Capture the cell that displays the provided text and extract its [X, Y] central coordinate. 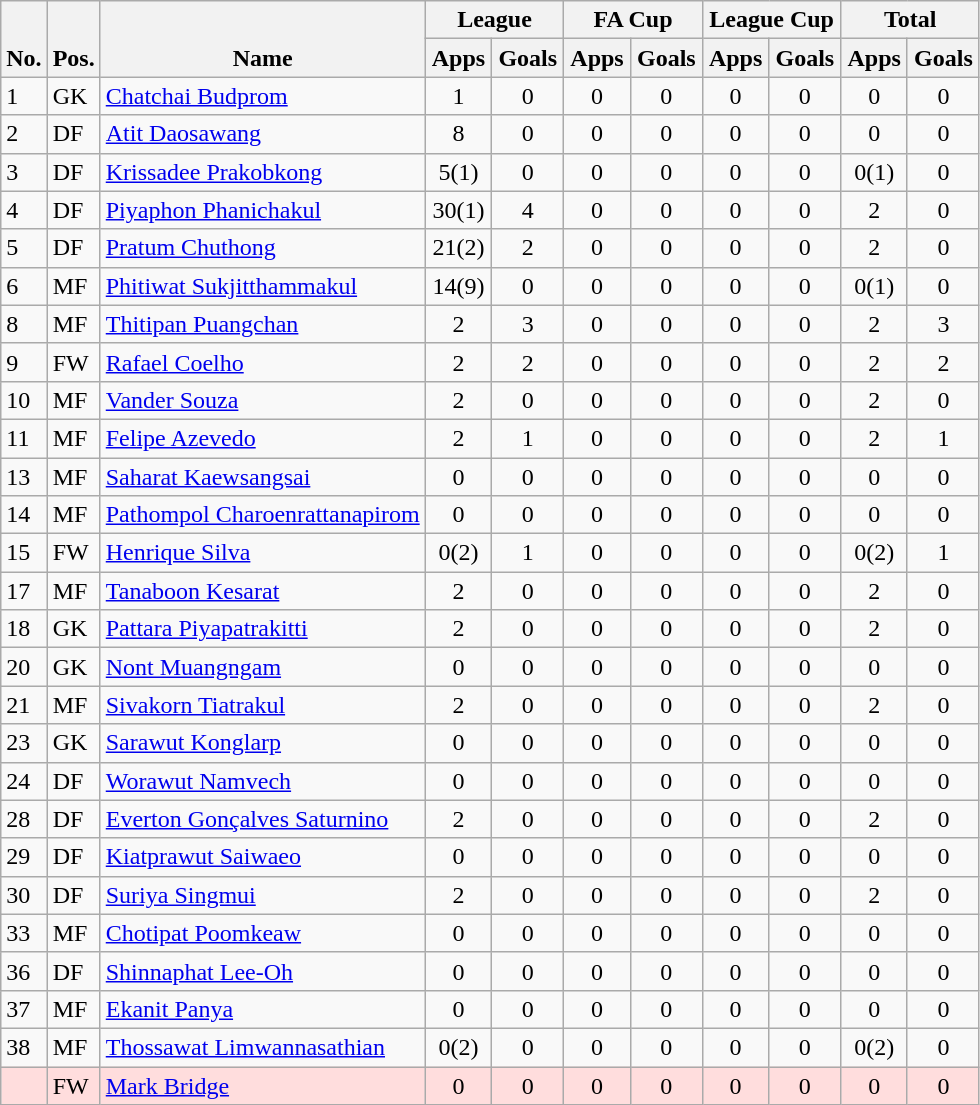
13 [24, 477]
Chotipat Poomkeaw [262, 933]
Thitipan Puangchan [262, 324]
14 [24, 515]
29 [24, 857]
23 [24, 743]
Worawut Namvech [262, 781]
FA Cup [634, 20]
Krissadee Prakobkong [262, 172]
24 [24, 781]
Pathompol Charoenrattanapirom [262, 515]
5 [24, 248]
Sivakorn Tiatrakul [262, 705]
Chatchai Budprom [262, 96]
17 [24, 591]
20 [24, 667]
Felipe Azevedo [262, 438]
21(2) [458, 248]
Thossawat Limwannasathian [262, 1047]
Tanaboon Kesarat [262, 591]
33 [24, 933]
Ekanit Panya [262, 1009]
Kiatprawut Saiwaeo [262, 857]
11 [24, 438]
League [494, 20]
Vander Souza [262, 400]
38 [24, 1047]
28 [24, 819]
Mark Bridge [262, 1085]
Everton Gonçalves Saturnino [262, 819]
15 [24, 553]
36 [24, 971]
14(9) [458, 286]
Pratum Chuthong [262, 248]
21 [24, 705]
League Cup [772, 20]
30(1) [458, 210]
Piyaphon Phanichakul [262, 210]
Pattara Piyapatrakitti [262, 629]
9 [24, 362]
Nont Muangngam [262, 667]
5(1) [458, 172]
Henrique Silva [262, 553]
18 [24, 629]
30 [24, 895]
Shinnaphat Lee-Oh [262, 971]
Saharat Kaewsangsai [262, 477]
Rafael Coelho [262, 362]
Name [262, 39]
Sarawut Konglarp [262, 743]
6 [24, 286]
Total [910, 20]
No. [24, 39]
10 [24, 400]
Pos. [74, 39]
Atit Daosawang [262, 134]
Phitiwat Sukjitthammakul [262, 286]
37 [24, 1009]
Suriya Singmui [262, 895]
